Pinpoint the cell where the given text exists, returning its (x, y) midpoint coordinate. 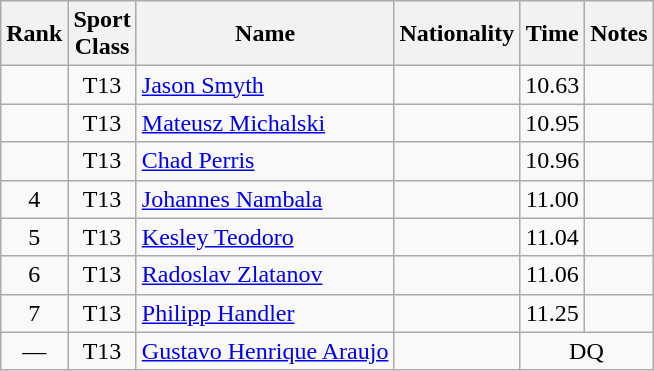
Philipp Handler (265, 313)
10.95 (552, 123)
Name (265, 34)
Gustavo Henrique Araujo (265, 351)
10.96 (552, 161)
Time (552, 34)
11.25 (552, 313)
4 (34, 199)
Chad Perris (265, 161)
10.63 (552, 85)
6 (34, 275)
11.00 (552, 199)
Kesley Teodoro (265, 237)
Nationality (457, 34)
DQ (586, 351)
Johannes Nambala (265, 199)
Rank (34, 34)
11.04 (552, 237)
Radoslav Zlatanov (265, 275)
11.06 (552, 275)
— (34, 351)
Jason Smyth (265, 85)
SportClass (102, 34)
Notes (619, 34)
5 (34, 237)
7 (34, 313)
Mateusz Michalski (265, 123)
